Scan for the cell matching the given text and deliver its [X, Y] coordinate at center. 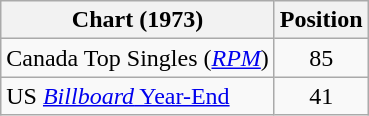
US Billboard Year-End [138, 96]
85 [321, 58]
Position [321, 20]
Canada Top Singles (RPM) [138, 58]
41 [321, 96]
Chart (1973) [138, 20]
